Pinpoint the cell where the given text exists, returning its (x, y) midpoint coordinate. 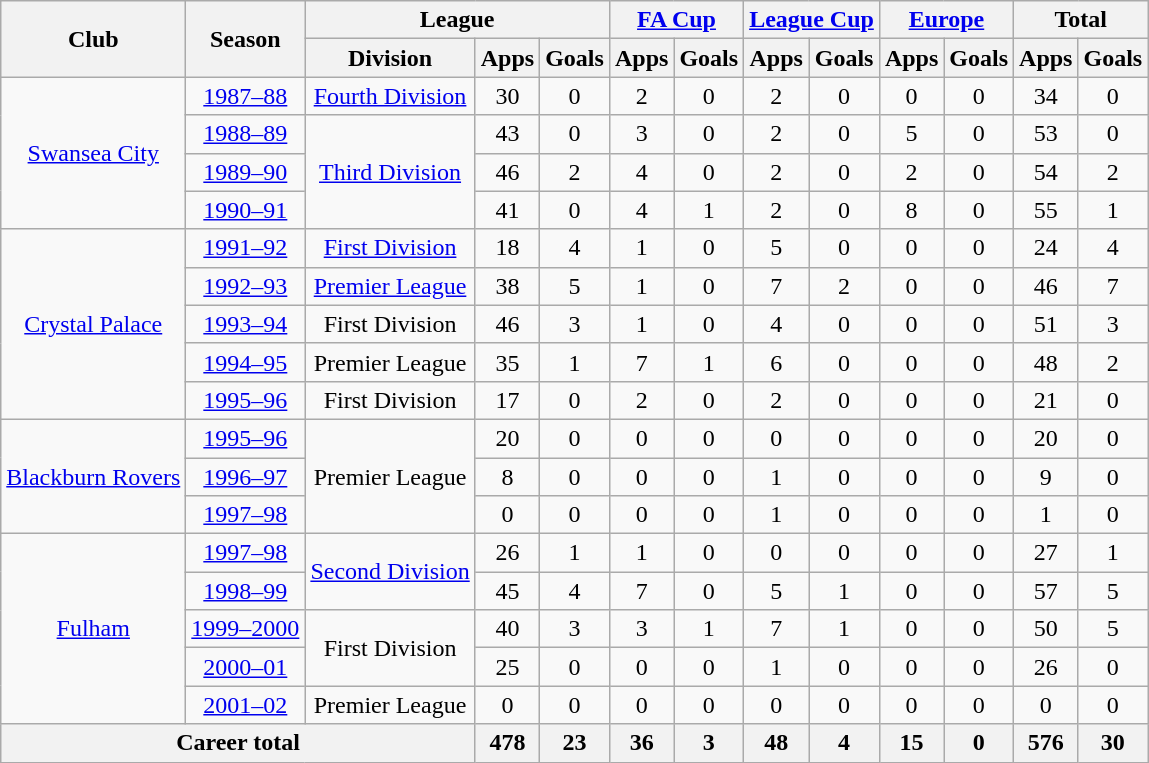
Third Division (390, 172)
1996–97 (246, 477)
Crystal Palace (94, 324)
Season (246, 39)
FA Cup (676, 20)
League Cup (812, 20)
54 (1046, 172)
Division (390, 58)
27 (1046, 553)
1993–94 (246, 324)
576 (1046, 743)
478 (507, 743)
55 (1046, 210)
Total (1081, 20)
Fourth Division (390, 96)
36 (641, 743)
9 (1046, 477)
1992–93 (246, 286)
1987–88 (246, 96)
50 (1046, 629)
51 (1046, 324)
18 (507, 248)
15 (911, 743)
53 (1046, 134)
38 (507, 286)
Club (94, 39)
1994–95 (246, 362)
6 (776, 362)
21 (1046, 400)
Second Division (390, 572)
Career total (238, 743)
League (458, 20)
45 (507, 591)
2000–01 (246, 667)
2001–02 (246, 705)
Blackburn Rovers (94, 476)
Fulham (94, 629)
17 (507, 400)
24 (1046, 248)
35 (507, 362)
Europe (946, 20)
1999–2000 (246, 629)
1998–99 (246, 591)
1988–89 (246, 134)
1991–92 (246, 248)
25 (507, 667)
34 (1046, 96)
1990–91 (246, 210)
57 (1046, 591)
1989–90 (246, 172)
23 (575, 743)
41 (507, 210)
Swansea City (94, 153)
40 (507, 629)
43 (507, 134)
